Pinpoint the cell where the given text exists, returning its [X, Y] midpoint coordinate. 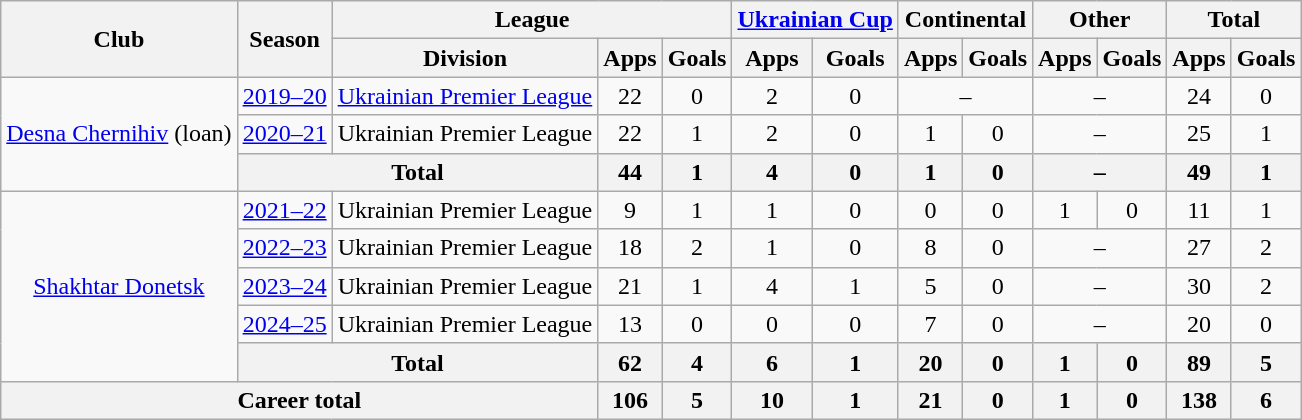
Career total [300, 400]
Other [1100, 20]
2021–22 [284, 210]
Continental [965, 20]
8 [930, 248]
League [532, 20]
27 [1199, 248]
18 [630, 248]
106 [630, 400]
7 [930, 324]
2022–23 [284, 248]
13 [630, 324]
10 [772, 400]
Shakhtar Donetsk [119, 286]
30 [1199, 286]
62 [630, 362]
9 [630, 210]
2020–21 [284, 134]
2023–24 [284, 286]
25 [1199, 134]
Club [119, 39]
24 [1199, 96]
2019–20 [284, 96]
Desna Chernihiv (loan) [119, 134]
2024–25 [284, 324]
138 [1199, 400]
Division [465, 58]
Season [284, 39]
11 [1199, 210]
44 [630, 172]
89 [1199, 362]
Ukrainian Cup [815, 20]
49 [1199, 172]
